Identify which cell holds the provided text, then report its [X, Y] central coordinate. 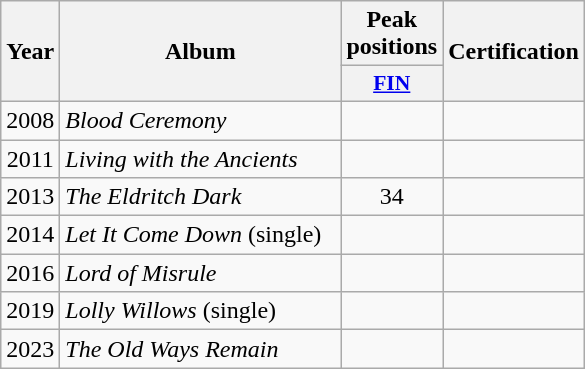
Blood Ceremony [200, 120]
2013 [30, 197]
2011 [30, 159]
FIN [392, 84]
The Eldritch Dark [200, 197]
2014 [30, 235]
2016 [30, 273]
34 [392, 197]
Lord of Misrule [200, 273]
Peak positions [392, 34]
Living with the Ancients [200, 159]
Let It Come Down (single) [200, 235]
Album [200, 52]
Certification [514, 52]
2023 [30, 349]
2008 [30, 120]
2019 [30, 311]
Year [30, 52]
The Old Ways Remain [200, 349]
Lolly Willows (single) [200, 311]
